From the cell containing the given text, extract its center point as (x, y) coordinate. 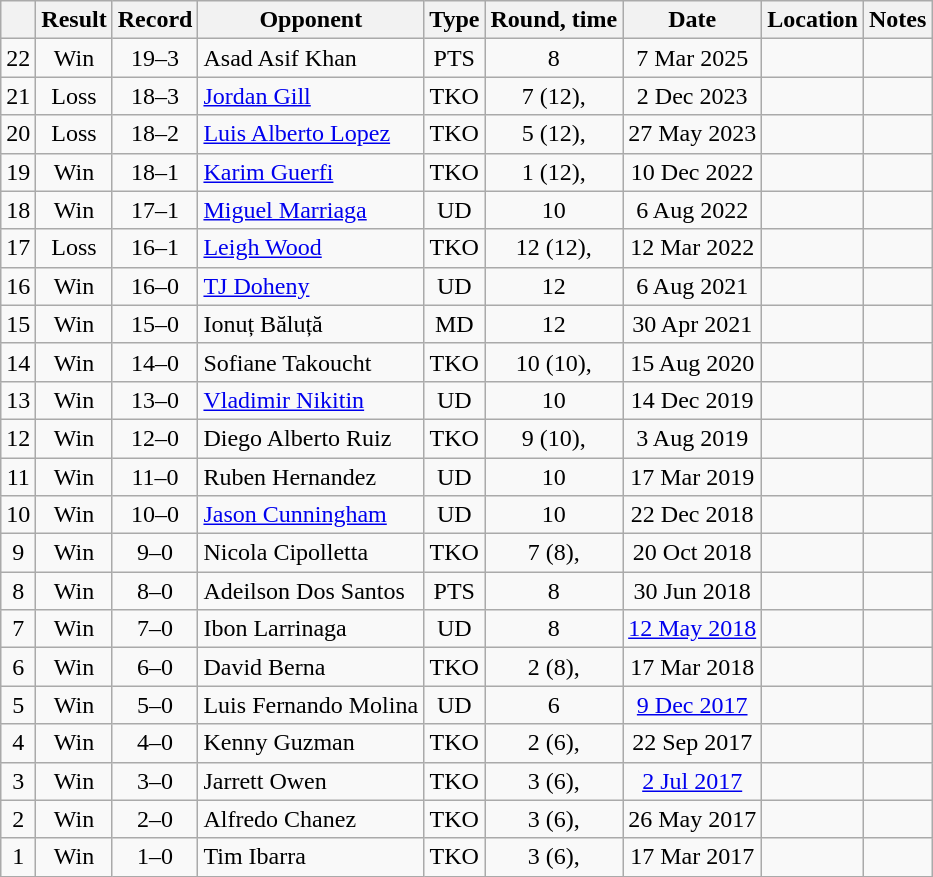
2–0 (155, 819)
15–0 (155, 324)
4 (18, 743)
18–2 (155, 134)
2 (8), (554, 667)
2 Dec 2023 (692, 96)
17 (18, 248)
6 Aug 2022 (692, 210)
2 (6), (554, 743)
16 (18, 286)
19–3 (155, 58)
Ionuț Băluță (311, 324)
1 (18, 857)
Karim Guerfi (311, 172)
13 (18, 400)
9 Dec 2017 (692, 705)
17 Mar 2017 (692, 857)
30 Jun 2018 (692, 591)
20 Oct 2018 (692, 553)
3–0 (155, 781)
22 Dec 2018 (692, 515)
Nicola Cipolletta (311, 553)
22 (18, 58)
30 Apr 2021 (692, 324)
7 (12), (554, 96)
Sofiane Takoucht (311, 362)
16–1 (155, 248)
MD (454, 324)
21 (18, 96)
9 (18, 553)
2 (18, 819)
Jordan Gill (311, 96)
David Berna (311, 667)
Record (155, 20)
18 (18, 210)
7 Mar 2025 (692, 58)
TJ Doheny (311, 286)
3 Aug 2019 (692, 438)
19 (18, 172)
Luis Fernando Molina (311, 705)
6–0 (155, 667)
Notes (897, 20)
11–0 (155, 477)
Jarrett Owen (311, 781)
8–0 (155, 591)
22 Sep 2017 (692, 743)
5 (18, 705)
Alfredo Chanez (311, 819)
2 Jul 2017 (692, 781)
Leigh Wood (311, 248)
Luis Alberto Lopez (311, 134)
12 (12), (554, 248)
18–1 (155, 172)
20 (18, 134)
Date (692, 20)
5 (12), (554, 134)
Vladimir Nikitin (311, 400)
7–0 (155, 629)
26 May 2017 (692, 819)
Ruben Hernandez (311, 477)
10 (10), (554, 362)
Tim Ibarra (311, 857)
17 Mar 2019 (692, 477)
Asad Asif Khan (311, 58)
11 (18, 477)
12–0 (155, 438)
16–0 (155, 286)
Type (454, 20)
5–0 (155, 705)
Result (74, 20)
9–0 (155, 553)
6 Aug 2021 (692, 286)
Diego Alberto Ruiz (311, 438)
Opponent (311, 20)
14–0 (155, 362)
27 May 2023 (692, 134)
18–3 (155, 96)
13–0 (155, 400)
10–0 (155, 515)
9 (10), (554, 438)
14 (18, 362)
15 (18, 324)
4–0 (155, 743)
Round, time (554, 20)
7 (18, 629)
Kenny Guzman (311, 743)
3 (18, 781)
17–1 (155, 210)
1–0 (155, 857)
Location (813, 20)
17 Mar 2018 (692, 667)
Miguel Marriaga (311, 210)
10 Dec 2022 (692, 172)
1 (12), (554, 172)
Jason Cunningham (311, 515)
12 May 2018 (692, 629)
15 Aug 2020 (692, 362)
Ibon Larrinaga (311, 629)
12 Mar 2022 (692, 248)
7 (8), (554, 553)
14 Dec 2019 (692, 400)
Adeilson Dos Santos (311, 591)
